Determine the (x, y) coordinate at the center of the cell enclosing the given text.  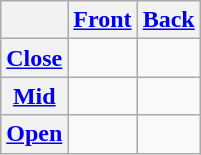
Open (34, 134)
Close (34, 58)
Back (168, 20)
Front (102, 20)
Mid (34, 96)
